Provide the [X, Y] coordinate of the cell's center where the given text is located.  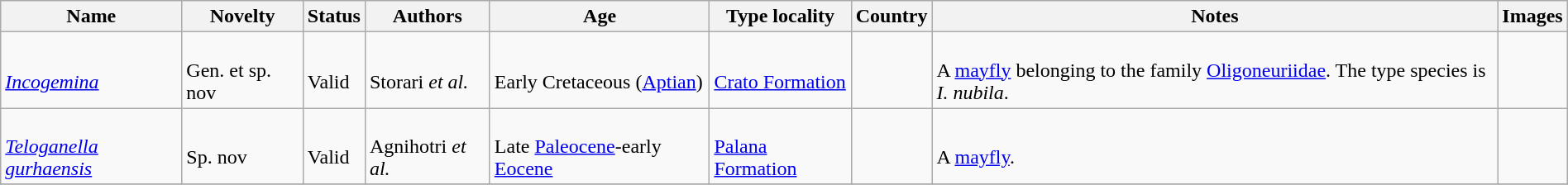
Sp. nov [243, 146]
Country [892, 17]
Palana Formation [781, 146]
Authors [427, 17]
Agnihotri et al. [427, 146]
A mayfly. [1215, 146]
Gen. et sp. nov [243, 70]
Early Cretaceous (Aptian) [600, 70]
Novelty [243, 17]
Age [600, 17]
Late Paleocene-early Eocene [600, 146]
Teloganella gurhaensis [91, 146]
A mayfly belonging to the family Oligoneuriidae. The type species is I. nubila. [1215, 70]
Incogemina [91, 70]
Crato Formation [781, 70]
Type locality [781, 17]
Name [91, 17]
Storari et al. [427, 70]
Status [334, 17]
Notes [1215, 17]
Images [1532, 17]
